For the text-containing cell, return its midpoint in (X, Y) coordinate format. 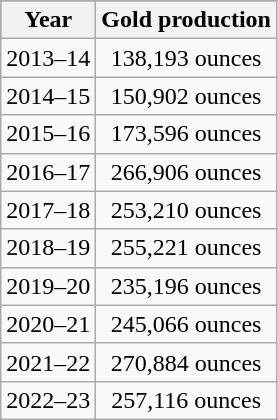
253,210 ounces (186, 210)
235,196 ounces (186, 286)
2016–17 (48, 172)
2013–14 (48, 58)
2019–20 (48, 286)
138,193 ounces (186, 58)
2021–22 (48, 362)
2020–21 (48, 324)
173,596 ounces (186, 134)
245,066 ounces (186, 324)
2018–19 (48, 248)
266,906 ounces (186, 172)
2022–23 (48, 400)
2017–18 (48, 210)
2014–15 (48, 96)
257,116 ounces (186, 400)
255,221 ounces (186, 248)
Gold production (186, 20)
150,902 ounces (186, 96)
Year (48, 20)
2015–16 (48, 134)
270,884 ounces (186, 362)
